Identify which cell holds the provided text, then report its (x, y) central coordinate. 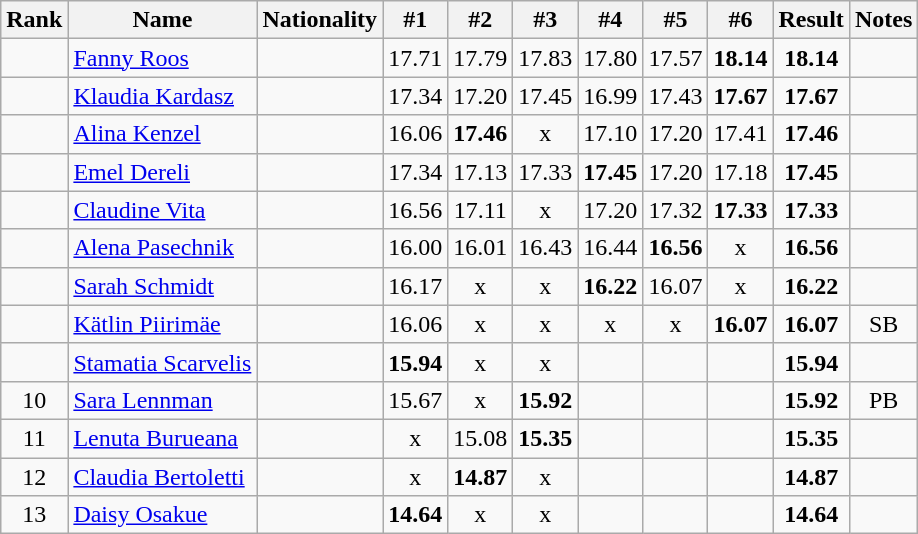
Lenuta Burueana (162, 438)
13 (34, 515)
#5 (676, 20)
10 (34, 400)
Alina Kenzel (162, 134)
17.80 (610, 58)
17.41 (740, 134)
17.57 (676, 58)
Result (811, 20)
16.00 (416, 248)
Alena Pasechnik (162, 248)
17.71 (416, 58)
#6 (740, 20)
17.79 (480, 58)
17.18 (740, 172)
11 (34, 438)
Emel Dereli (162, 172)
Claudia Bertoletti (162, 477)
17.32 (676, 210)
Kätlin Piirimäe (162, 324)
#4 (610, 20)
SB (883, 324)
16.99 (610, 96)
Rank (34, 20)
Stamatia Scarvelis (162, 362)
17.10 (610, 134)
17.11 (480, 210)
Fanny Roos (162, 58)
17.43 (676, 96)
Name (162, 20)
17.83 (546, 58)
Notes (883, 20)
Sara Lennman (162, 400)
#2 (480, 20)
12 (34, 477)
16.43 (546, 248)
16.01 (480, 248)
16.17 (416, 286)
PB (883, 400)
15.67 (416, 400)
#1 (416, 20)
Daisy Osakue (162, 515)
15.08 (480, 438)
16.44 (610, 248)
Sarah Schmidt (162, 286)
Nationality (320, 20)
#3 (546, 20)
Claudine Vita (162, 210)
Klaudia Kardasz (162, 96)
17.13 (480, 172)
